Determine the (x, y) coordinate at the center of the cell enclosing the given text.  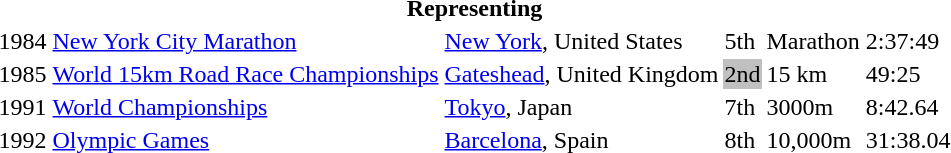
5th (742, 41)
World Championships (246, 107)
World 15km Road Race Championships (246, 74)
3000m (813, 107)
Tokyo, Japan (582, 107)
New York, United States (582, 41)
Marathon (813, 41)
15 km (813, 74)
7th (742, 107)
2nd (742, 74)
Gateshead, United Kingdom (582, 74)
New York City Marathon (246, 41)
